Locate the cell with the specified text and output its (X, Y) center coordinate. 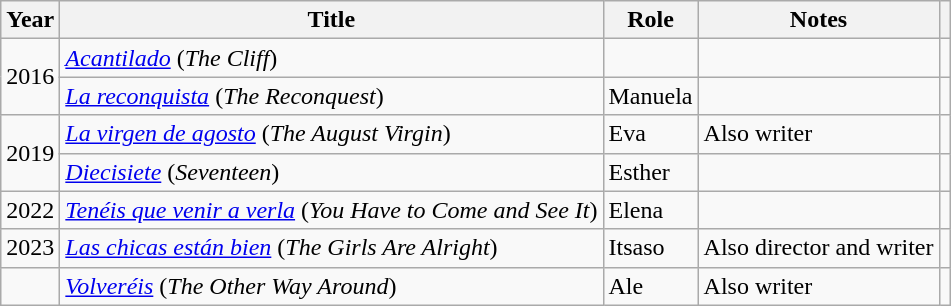
Manuela (650, 96)
Role (650, 20)
Title (332, 20)
Acantilado (The Cliff) (332, 58)
Tenéis que venir a verla (You Have to Come and See It) (332, 210)
Las chicas están bien (The Girls Are Alright) (332, 248)
Ale (650, 286)
2019 (30, 153)
Itsaso (650, 248)
Diecisiete (Seventeen) (332, 172)
2023 (30, 248)
La virgen de agosto (The August Virgin) (332, 134)
2022 (30, 210)
Elena (650, 210)
Esther (650, 172)
Year (30, 20)
Also director and writer (818, 248)
Notes (818, 20)
2016 (30, 77)
Eva (650, 134)
Volveréis (The Other Way Around) (332, 286)
La reconquista (The Reconquest) (332, 96)
